Determine the [X, Y] coordinate at the center of the cell enclosing the given text.  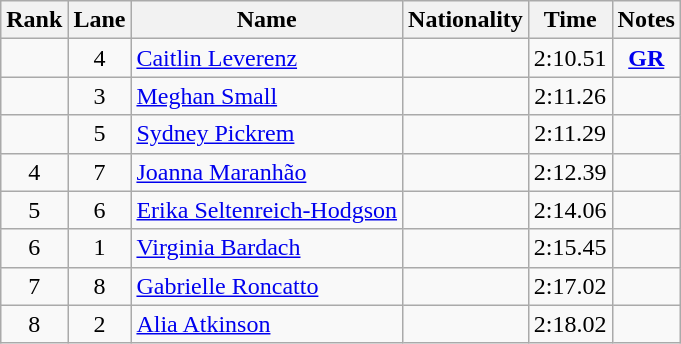
Nationality [466, 20]
Name [267, 20]
Alia Atkinson [267, 324]
2 [100, 324]
2:14.06 [570, 210]
2:17.02 [570, 286]
Time [570, 20]
3 [100, 96]
Erika Seltenreich-Hodgson [267, 210]
Notes [646, 20]
Lane [100, 20]
Joanna Maranhão [267, 172]
1 [100, 248]
Virginia Bardach [267, 248]
2:15.45 [570, 248]
2:11.29 [570, 134]
Sydney Pickrem [267, 134]
GR [646, 58]
Caitlin Leverenz [267, 58]
2:18.02 [570, 324]
2:12.39 [570, 172]
Rank [34, 20]
Meghan Small [267, 96]
2:11.26 [570, 96]
2:10.51 [570, 58]
Gabrielle Roncatto [267, 286]
